Output the [x, y] coordinate of the center of the cell containing the given text.  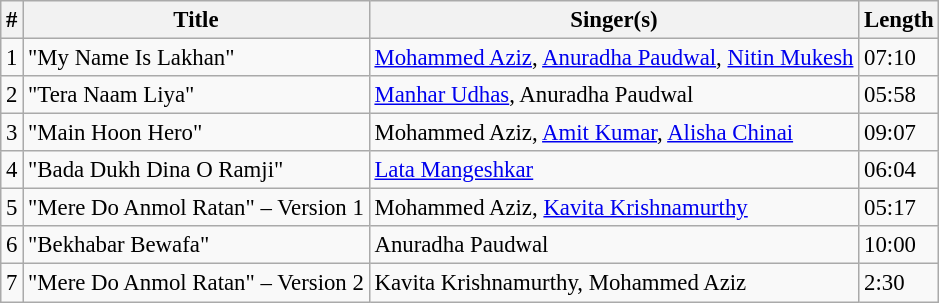
"Bada Dukh Dina O Ramji" [196, 170]
Singer(s) [614, 20]
1 [12, 58]
Anuradha Paudwal [614, 245]
09:07 [899, 133]
4 [12, 170]
Mohammed Aziz, Kavita Krishnamurthy [614, 208]
"Tera Naam Liya" [196, 95]
2:30 [899, 283]
Kavita Krishnamurthy, Mohammed Aziz [614, 283]
Mohammed Aziz, Amit Kumar, Alisha Chinai [614, 133]
Lata Mangeshkar [614, 170]
"Mere Do Anmol Ratan" – Version 2 [196, 283]
06:04 [899, 170]
5 [12, 208]
Length [899, 20]
05:17 [899, 208]
"Bekhabar Bewafa" [196, 245]
07:10 [899, 58]
"Mere Do Anmol Ratan" – Version 1 [196, 208]
2 [12, 95]
Mohammed Aziz, Anuradha Paudwal, Nitin Mukesh [614, 58]
05:58 [899, 95]
Title [196, 20]
"Main Hoon Hero" [196, 133]
3 [12, 133]
"My Name Is Lakhan" [196, 58]
7 [12, 283]
Manhar Udhas, Anuradha Paudwal [614, 95]
10:00 [899, 245]
# [12, 20]
6 [12, 245]
